For the text-containing cell, return its midpoint in [x, y] coordinate format. 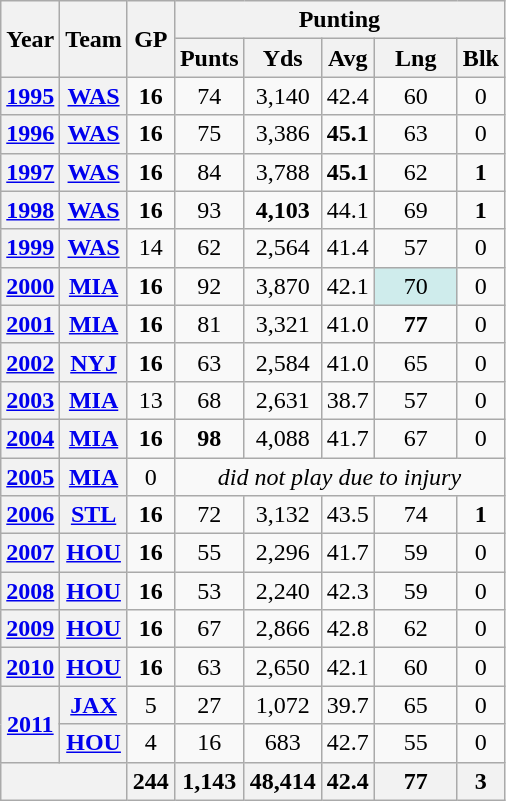
2006 [30, 515]
44.1 [348, 210]
48,414 [282, 781]
1997 [30, 172]
Avg [348, 58]
42.8 [348, 629]
2000 [30, 286]
2011 [30, 724]
2,584 [282, 362]
2001 [30, 324]
3 [480, 781]
2,240 [282, 591]
NYJ [94, 362]
STL [94, 515]
3,788 [282, 172]
Punting [339, 20]
2002 [30, 362]
1995 [30, 96]
GP [150, 39]
43.5 [348, 515]
1999 [30, 248]
Lng [416, 58]
2009 [30, 629]
84 [209, 172]
3,140 [282, 96]
3,386 [282, 134]
4,088 [282, 438]
14 [150, 248]
3,132 [282, 515]
2,296 [282, 553]
27 [209, 705]
Year [30, 39]
2,631 [282, 400]
5 [150, 705]
38.7 [348, 400]
1,072 [282, 705]
2010 [30, 667]
42.7 [348, 743]
Punts [209, 58]
2004 [30, 438]
2,564 [282, 248]
72 [209, 515]
2,866 [282, 629]
Yds [282, 58]
1,143 [209, 781]
3,870 [282, 286]
42.3 [348, 591]
1996 [30, 134]
53 [209, 591]
2007 [30, 553]
75 [209, 134]
244 [150, 781]
Team [94, 39]
4,103 [282, 210]
2005 [30, 477]
41.4 [348, 248]
2,650 [282, 667]
68 [209, 400]
93 [209, 210]
2008 [30, 591]
2003 [30, 400]
JAX [94, 705]
70 [416, 286]
683 [282, 743]
Blk [480, 58]
4 [150, 743]
39.7 [348, 705]
92 [209, 286]
1998 [30, 210]
98 [209, 438]
3,321 [282, 324]
did not play due to injury [339, 477]
81 [209, 324]
69 [416, 210]
13 [150, 400]
